From the cell containing the given text, extract its center point as [x, y] coordinate. 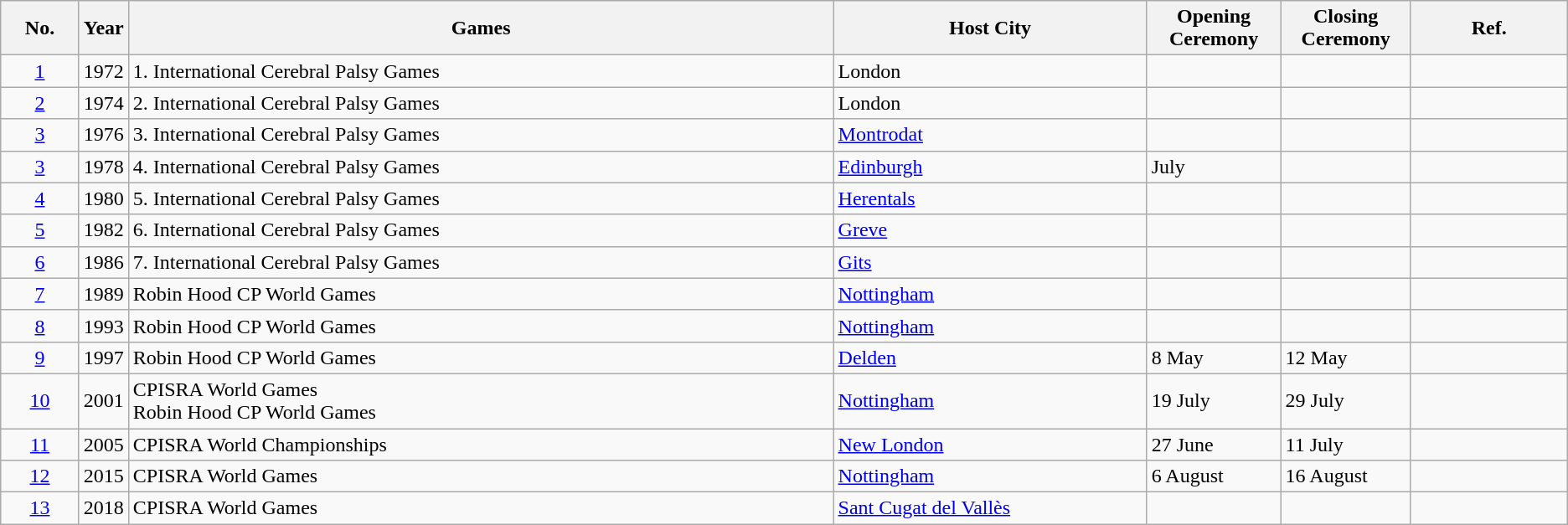
1 [40, 71]
1997 [104, 358]
6 August [1214, 476]
1993 [104, 326]
Sant Cugat del Vallès [990, 508]
2015 [104, 476]
1972 [104, 71]
16 August [1345, 476]
6. International Cerebral Palsy Games [481, 230]
13 [40, 508]
Host City [990, 28]
2005 [104, 445]
12 [40, 476]
CPISRA World Championships [481, 445]
Herentals [990, 198]
8 May [1214, 358]
Montrodat [990, 135]
Gits [990, 262]
2001 [104, 400]
5 [40, 230]
7. International Cerebral Palsy Games [481, 262]
2. International Cerebral Palsy Games [481, 103]
Edinburgh [990, 167]
8 [40, 326]
Games [481, 28]
9 [40, 358]
2 [40, 103]
11 [40, 445]
5. International Cerebral Palsy Games [481, 198]
Opening Ceremony [1214, 28]
19 July [1214, 400]
6 [40, 262]
CPISRA World GamesRobin Hood CP World Games [481, 400]
10 [40, 400]
4. International Cerebral Palsy Games [481, 167]
1986 [104, 262]
1982 [104, 230]
Delden [990, 358]
1974 [104, 103]
July [1214, 167]
12 May [1345, 358]
11 July [1345, 445]
29 July [1345, 400]
4 [40, 198]
27 June [1214, 445]
New London [990, 445]
Closing Ceremony [1345, 28]
2018 [104, 508]
1978 [104, 167]
No. [40, 28]
1976 [104, 135]
1. International Cerebral Palsy Games [481, 71]
Ref. [1489, 28]
Year [104, 28]
1989 [104, 294]
3. International Cerebral Palsy Games [481, 135]
1980 [104, 198]
7 [40, 294]
Greve [990, 230]
